Scan for the cell matching the given text and deliver its (x, y) coordinate at center. 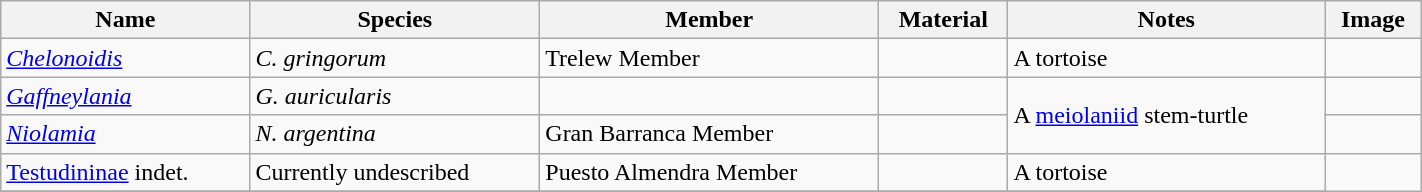
Gran Barranca Member (710, 134)
Image (1372, 20)
Material (944, 20)
Name (126, 20)
Species (395, 20)
Currently undescribed (395, 172)
Niolamia (126, 134)
N. argentina (395, 134)
Member (710, 20)
A meiolaniid stem-turtle (1166, 115)
C. gringorum (395, 58)
Puesto Almendra Member (710, 172)
G. auricularis (395, 96)
Gaffneylania (126, 96)
Notes (1166, 20)
Trelew Member (710, 58)
Chelonoidis (126, 58)
Testudininae indet. (126, 172)
